Return the (x, y) coordinate for the center point of the cell that contains the specified text.  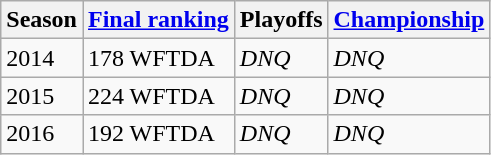
Playoffs (281, 20)
2016 (42, 134)
192 WFTDA (158, 134)
Final ranking (158, 20)
224 WFTDA (158, 96)
2014 (42, 58)
2015 (42, 96)
178 WFTDA (158, 58)
Championship (409, 20)
Season (42, 20)
